Scan for the cell matching the given text and deliver its [x, y] coordinate at center. 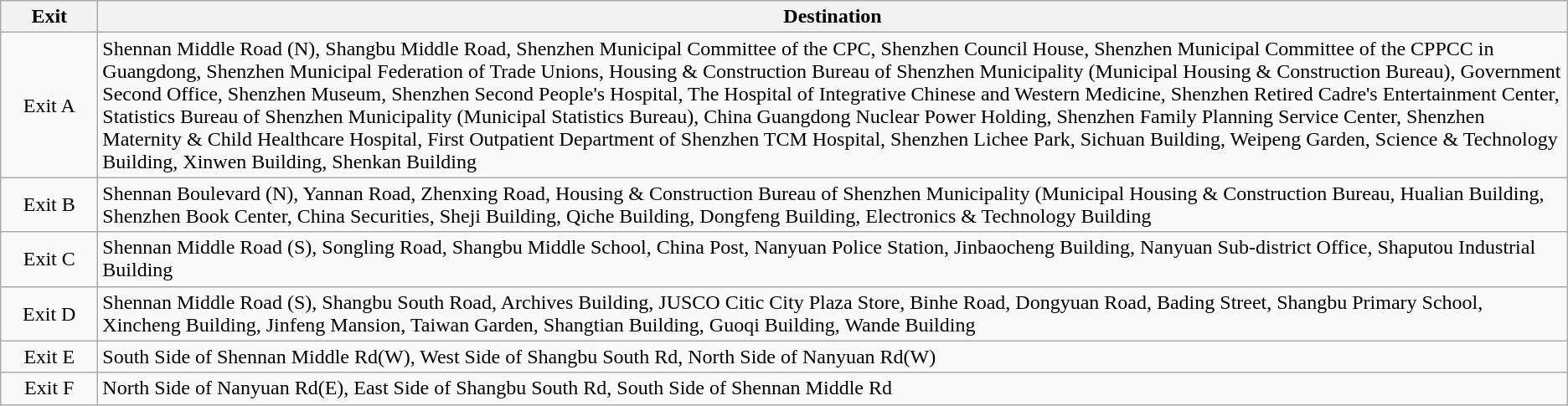
Exit B [49, 204]
South Side of Shennan Middle Rd(W), West Side of Shangbu South Rd, North Side of Nanyuan Rd(W) [833, 357]
Exit A [49, 105]
Exit C [49, 260]
Exit E [49, 357]
Exit D [49, 313]
Destination [833, 17]
Exit [49, 17]
North Side of Nanyuan Rd(E), East Side of Shangbu South Rd, South Side of Shennan Middle Rd [833, 388]
Exit F [49, 388]
